Find where the given text appears and provide that cell's center as [x, y] coordinate. 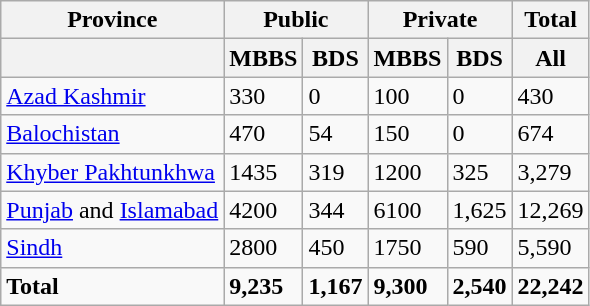
1,625 [480, 210]
Punjab and Islamabad [112, 210]
430 [550, 96]
319 [336, 172]
Province [112, 20]
150 [408, 134]
100 [408, 96]
590 [480, 248]
Balochistan [112, 134]
All [550, 58]
2,540 [480, 286]
6100 [408, 210]
5,590 [550, 248]
12,269 [550, 210]
470 [264, 134]
9,300 [408, 286]
22,242 [550, 286]
54 [336, 134]
325 [480, 172]
450 [336, 248]
674 [550, 134]
Public [296, 20]
3,279 [550, 172]
1200 [408, 172]
Khyber Pakhtunkhwa [112, 172]
9,235 [264, 286]
Sindh [112, 248]
330 [264, 96]
Private [440, 20]
Azad Kashmir [112, 96]
2800 [264, 248]
1435 [264, 172]
344 [336, 210]
1750 [408, 248]
1,167 [336, 286]
4200 [264, 210]
